Provide the [X, Y] coordinate of the cell's center where the given text is located.  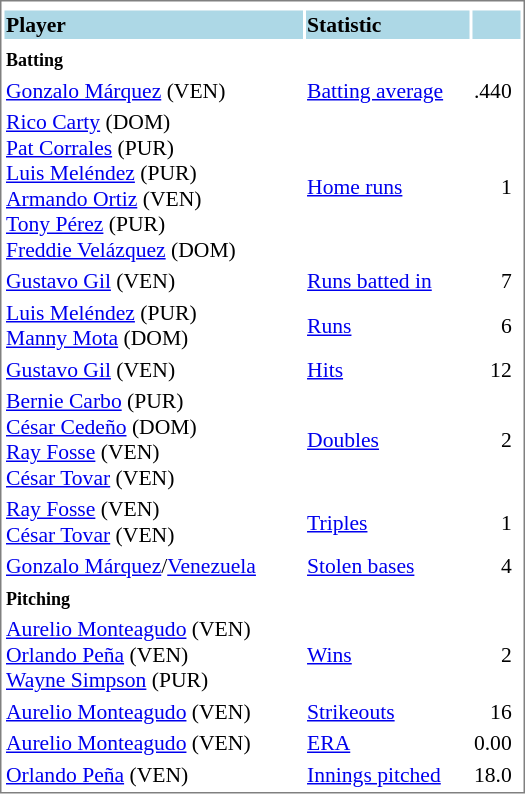
Wins [388, 655]
Bernie Carbo (PUR)César Cedeño (DOM)Ray Fosse (VEN)César Tovar (VEN) [153, 440]
7 [496, 281]
Runs [388, 325]
Statistic [388, 24]
Player [153, 24]
Pitching [153, 598]
Strikeouts [388, 712]
Rico Carty (DOM)Pat Corrales (PUR)Luis Meléndez (PUR)Armando Ortiz (VEN)Tony Pérez (PUR)Freddie Velázquez (DOM) [153, 186]
Stolen bases [388, 566]
12 [496, 370]
Orlando Peña (VEN) [153, 774]
Gonzalo Márquez/Venezuela [153, 566]
Doubles [388, 440]
6 [496, 325]
Home runs [388, 186]
Innings pitched [388, 774]
Triples [388, 522]
Ray Fosse (VEN)César Tovar (VEN) [153, 522]
4 [496, 566]
16 [496, 712]
0.00 [496, 743]
Runs batted in [388, 281]
Batting average [388, 90]
Gonzalo Márquez (VEN) [153, 90]
Hits [388, 370]
Batting [153, 59]
ERA [388, 743]
Aurelio Monteagudo (VEN)Orlando Peña (VEN)Wayne Simpson (PUR) [153, 655]
.440 [496, 90]
18.0 [496, 774]
Luis Meléndez (PUR)Manny Mota (DOM) [153, 325]
